Identify which cell holds the provided text, then report its [x, y] central coordinate. 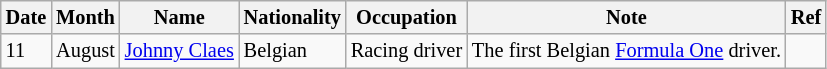
Name [180, 17]
11 [26, 51]
Note [626, 17]
Ref [806, 17]
Month [86, 17]
Nationality [292, 17]
Occupation [406, 17]
Johnny Claes [180, 51]
The first Belgian Formula One driver. [626, 51]
Belgian [292, 51]
Date [26, 17]
August [86, 51]
Racing driver [406, 51]
